For the text-containing cell, return its midpoint in [X, Y] coordinate format. 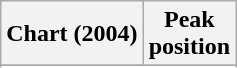
Chart (2004) [72, 34]
Peakposition [189, 34]
